From the cell containing the given text, extract its center point as (X, Y) coordinate. 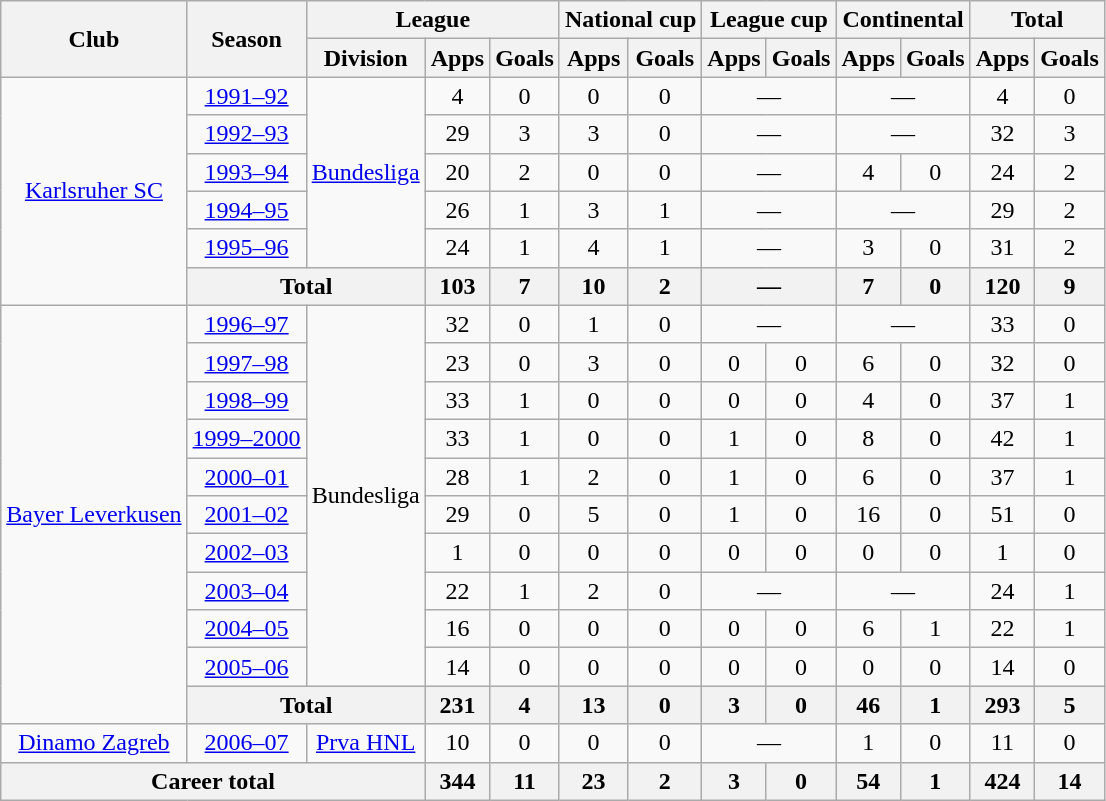
54 (868, 781)
Dinamo Zagreb (94, 743)
1991–92 (246, 96)
2003–04 (246, 591)
2001–02 (246, 515)
Bayer Leverkusen (94, 514)
Continental (903, 20)
26 (457, 210)
Prva HNL (366, 743)
103 (457, 286)
20 (457, 172)
National cup (630, 20)
42 (1002, 438)
1992–93 (246, 134)
Division (366, 58)
9 (1070, 286)
1994–95 (246, 210)
League cup (769, 20)
8 (868, 438)
28 (457, 477)
1999–2000 (246, 438)
231 (457, 705)
46 (868, 705)
1998–99 (246, 400)
Karlsruher SC (94, 191)
51 (1002, 515)
13 (593, 705)
120 (1002, 286)
31 (1002, 248)
2002–03 (246, 553)
1997–98 (246, 362)
1996–97 (246, 324)
1995–96 (246, 248)
2005–06 (246, 667)
2006–07 (246, 743)
293 (1002, 705)
344 (457, 781)
League (432, 20)
2004–05 (246, 629)
2000–01 (246, 477)
Career total (213, 781)
424 (1002, 781)
1993–94 (246, 172)
Club (94, 39)
Season (246, 39)
